Output the (X, Y) coordinate of the center of the cell containing the given text.  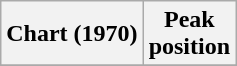
Chart (1970) (72, 34)
Peakposition (189, 34)
